Return (X, Y) of the center of cell containing provided text 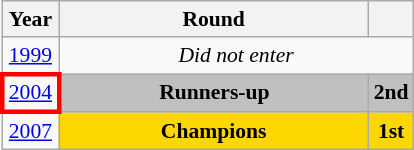
1st (392, 132)
Runners-up (214, 94)
2007 (30, 132)
2004 (30, 94)
Did not enter (236, 56)
Round (214, 19)
Year (30, 19)
Champions (214, 132)
2nd (392, 94)
1999 (30, 56)
